Find where the given text appears and provide that cell's center as [x, y] coordinate. 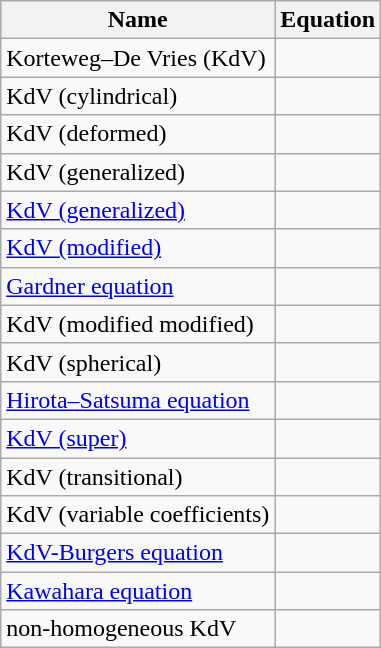
Name [138, 20]
KdV-Burgers equation [138, 553]
non-homogeneous KdV [138, 629]
KdV (transitional) [138, 477]
Kawahara equation [138, 591]
KdV (super) [138, 438]
Korteweg–De Vries (KdV) [138, 58]
KdV (modified modified) [138, 324]
Hirota–Satsuma equation [138, 400]
Gardner equation [138, 286]
KdV (spherical) [138, 362]
KdV (deformed) [138, 134]
KdV (cylindrical) [138, 96]
KdV (variable coefficients) [138, 515]
Equation [328, 20]
KdV (modified) [138, 248]
